Identify which cell holds the provided text, then report its [X, Y] central coordinate. 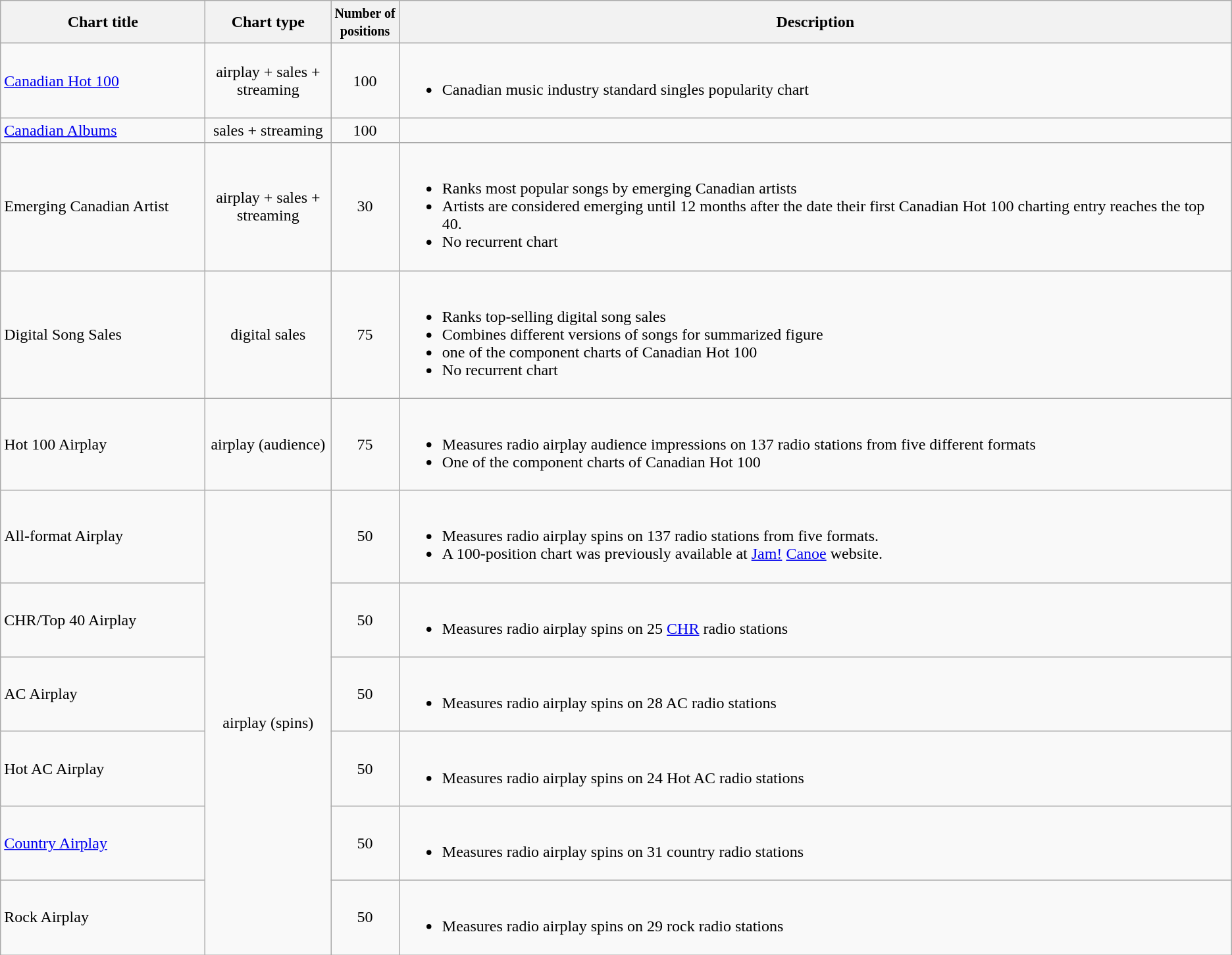
Measures radio airplay spins on 24 Hot AC radio stations [815, 769]
Measures radio airplay spins on 31 country radio stations [815, 842]
Country Airplay [103, 842]
30 [365, 207]
AC Airplay [103, 694]
Canadian Albums [103, 130]
CHR/Top 40 Airplay [103, 620]
Measures radio airplay spins on 25 CHR radio stations [815, 620]
Measures radio airplay spins on 28 AC radio stations [815, 694]
Canadian Hot 100 [103, 80]
Description [815, 22]
Measures radio airplay spins on 29 rock radio stations [815, 917]
All-format Airplay [103, 536]
Emerging Canadian Artist [103, 207]
Chart title [103, 22]
airplay (audience) [269, 444]
Rock Airplay [103, 917]
Canadian music industry standard singles popularity chart [815, 80]
Hot AC Airplay [103, 769]
digital sales [269, 334]
Measures radio airplay audience impressions on 137 radio stations from five different formatsOne of the component charts of Canadian Hot 100 [815, 444]
Chart type [269, 22]
Measures radio airplay spins on 137 radio stations from five formats.A 100-position chart was previously available at Jam! Canoe website. [815, 536]
sales + streaming [269, 130]
Digital Song Sales [103, 334]
Number ofpositions [365, 22]
airplay (spins) [269, 723]
Hot 100 Airplay [103, 444]
